Return [x, y] of the center of cell containing provided text 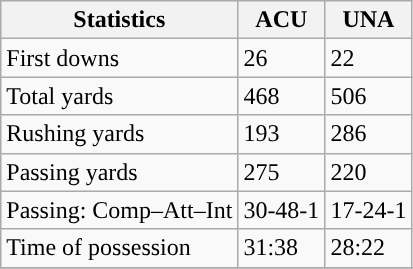
Passing yards [120, 172]
UNA [368, 20]
Total yards [120, 96]
22 [368, 58]
First downs [120, 58]
28:22 [368, 248]
286 [368, 134]
26 [282, 58]
17-24-1 [368, 210]
Rushing yards [120, 134]
Time of possession [120, 248]
Passing: Comp–Att–Int [120, 210]
30-48-1 [282, 210]
31:38 [282, 248]
ACU [282, 20]
468 [282, 96]
275 [282, 172]
Statistics [120, 20]
506 [368, 96]
193 [282, 134]
220 [368, 172]
